Find where the given text appears and provide that cell's center as [x, y] coordinate. 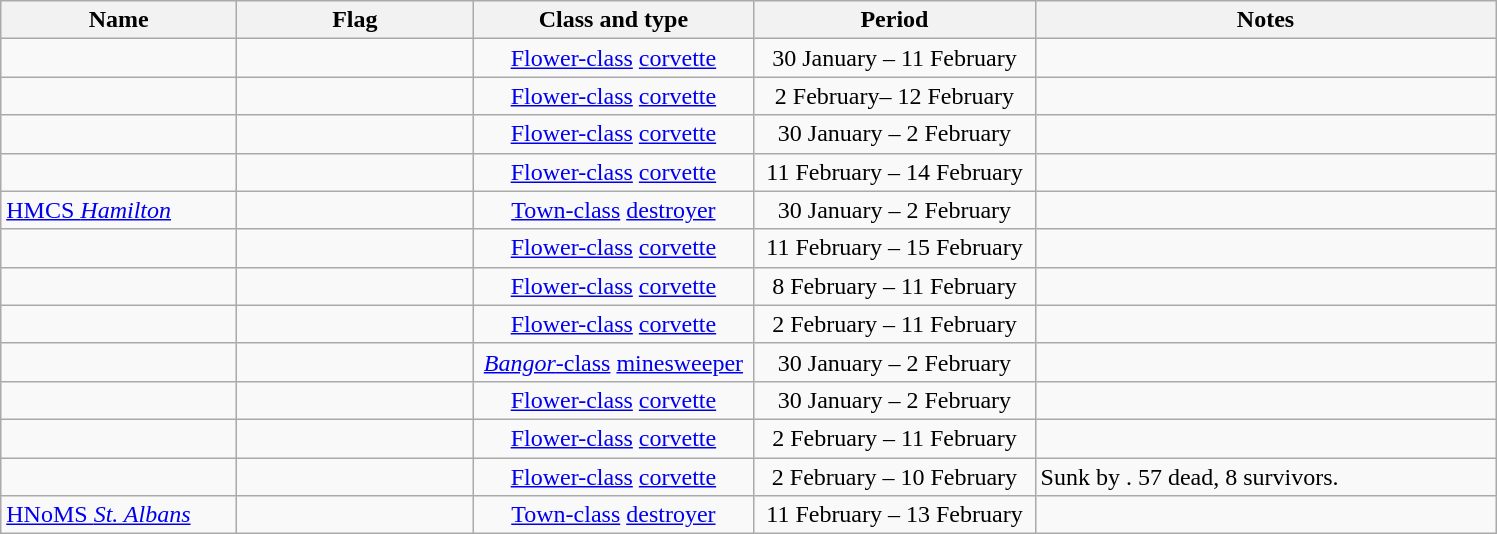
11 February – 14 February [894, 172]
8 February – 11 February [894, 286]
Flag [355, 20]
2 February – 10 February [894, 477]
Name [119, 20]
HNoMS St. Albans [119, 515]
HMCS Hamilton [119, 210]
Sunk by . 57 dead, 8 survivors. [1266, 477]
Bangor-class minesweeper [614, 362]
Period [894, 20]
30 January – 11 February [894, 58]
11 February – 15 February [894, 248]
11 February – 13 February [894, 515]
Class and type [614, 20]
Notes [1266, 20]
2 February– 12 February [894, 96]
